Pinpoint the cell where the given text exists, returning its [x, y] midpoint coordinate. 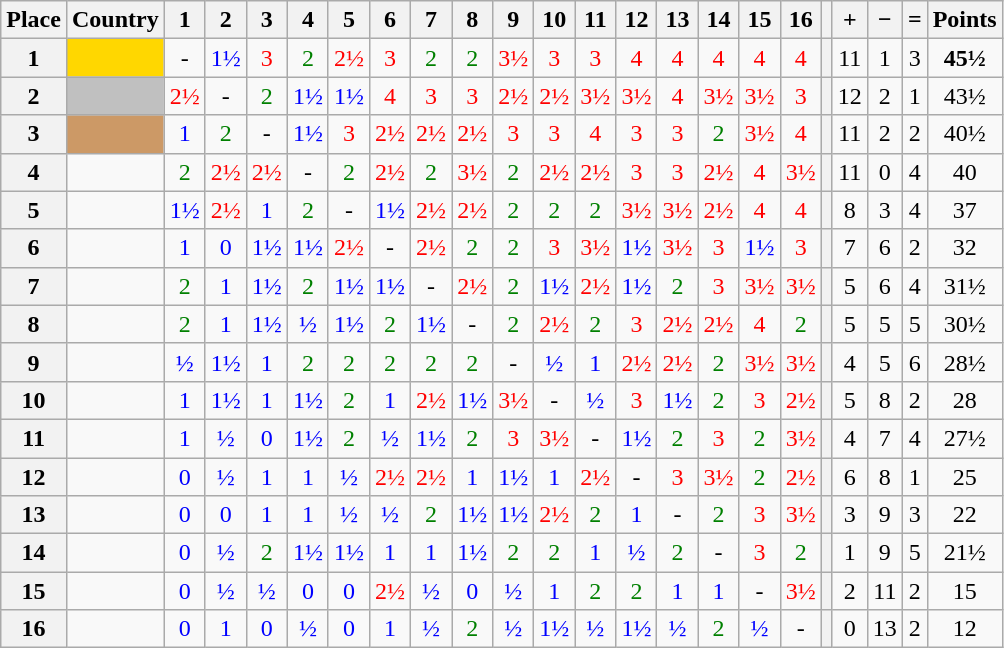
28 [964, 400]
Points [964, 20]
45½ [964, 58]
27½ [964, 438]
40 [964, 172]
− [884, 20]
22 [964, 515]
43½ [964, 96]
30½ [964, 324]
21½ [964, 553]
28½ [964, 362]
Country [115, 20]
= [914, 20]
25 [964, 477]
Place [34, 20]
32 [964, 248]
40½ [964, 134]
37 [964, 210]
+ [850, 20]
31½ [964, 286]
